Return (x, y) of the center of cell containing provided text 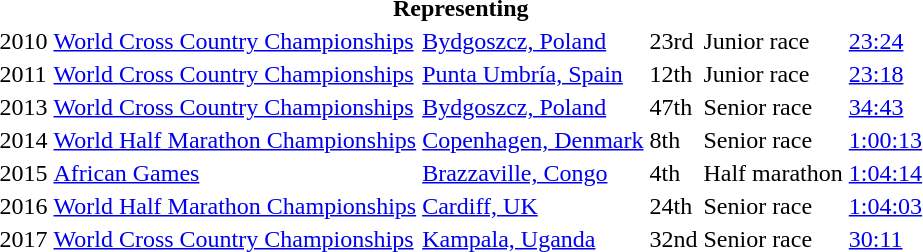
Half marathon (773, 173)
African Games (235, 173)
1:00:13 (885, 140)
4th (674, 173)
23:18 (885, 74)
Punta Umbría, Spain (533, 74)
24th (674, 206)
Brazzaville, Congo (533, 173)
23rd (674, 41)
1:04:14 (885, 173)
12th (674, 74)
34:43 (885, 107)
Cardiff, UK (533, 206)
Copenhagen, Denmark (533, 140)
23:24 (885, 41)
47th (674, 107)
1:04:03 (885, 206)
8th (674, 140)
